Locate the cell with the specified text and output its (x, y) center coordinate. 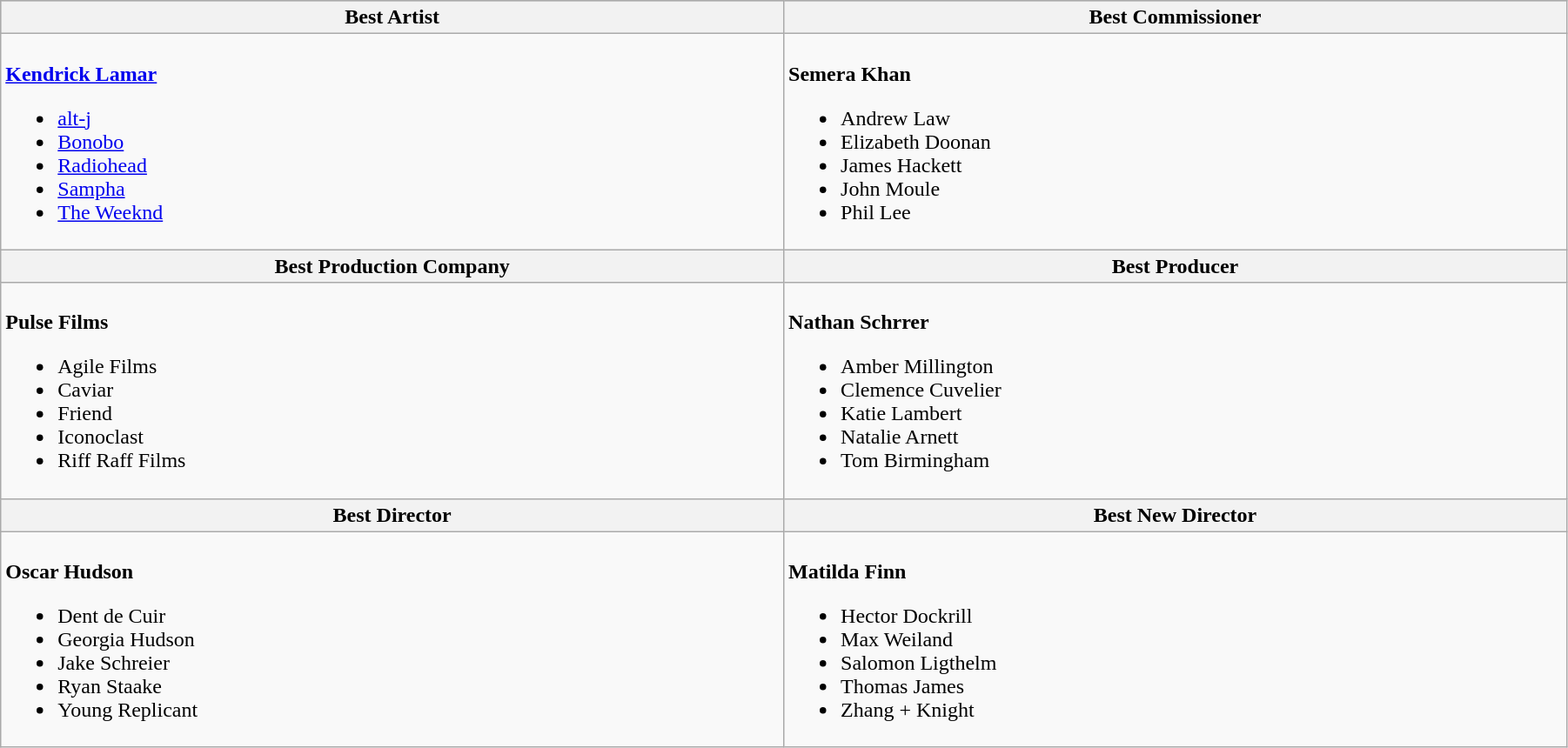
Pulse FilmsAgile FilmsCaviarFriendIconoclastRiff Raff Films (392, 391)
Best Producer (1176, 266)
Nathan SchrrerAmber MillingtonClemence CuvelierKatie LambertNatalie ArnettTom Birmingham (1176, 391)
Best Commissioner (1176, 17)
Best Director (392, 515)
Semera KhanAndrew LawElizabeth DoonanJames HackettJohn MoulePhil Lee (1176, 142)
Best Artist (392, 17)
Best Production Company (392, 266)
Best New Director (1176, 515)
Oscar HudsonDent de CuirGeorgia HudsonJake SchreierRyan StaakeYoung Replicant (392, 639)
Matilda FinnHector DockrillMax WeilandSalomon LigthelmThomas JamesZhang + Knight (1176, 639)
Kendrick Lamaralt-jBonoboRadioheadSamphaThe Weeknd (392, 142)
